Provide the [x, y] coordinate of the cell's center where the given text is located.  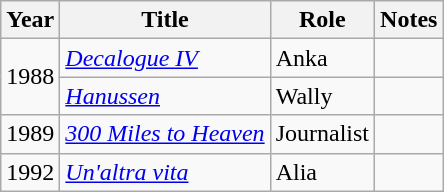
1988 [30, 77]
Decalogue IV [165, 58]
Un'altra vita [165, 172]
Role [322, 20]
Notes [409, 20]
Anka [322, 58]
Wally [322, 96]
Year [30, 20]
Title [165, 20]
1989 [30, 134]
Journalist [322, 134]
1992 [30, 172]
Hanussen [165, 96]
Alia [322, 172]
300 Miles to Heaven [165, 134]
